Determine the (X, Y) coordinate at the center of the cell enclosing the given text.  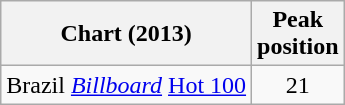
21 (298, 85)
Chart (2013) (126, 34)
Peakposition (298, 34)
Brazil Billboard Hot 100 (126, 85)
